For the text-containing cell, return its midpoint in [X, Y] coordinate format. 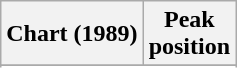
Peakposition [189, 34]
Chart (1989) [72, 34]
